Return the (x, y) coordinate for the center point of the cell that contains the specified text.  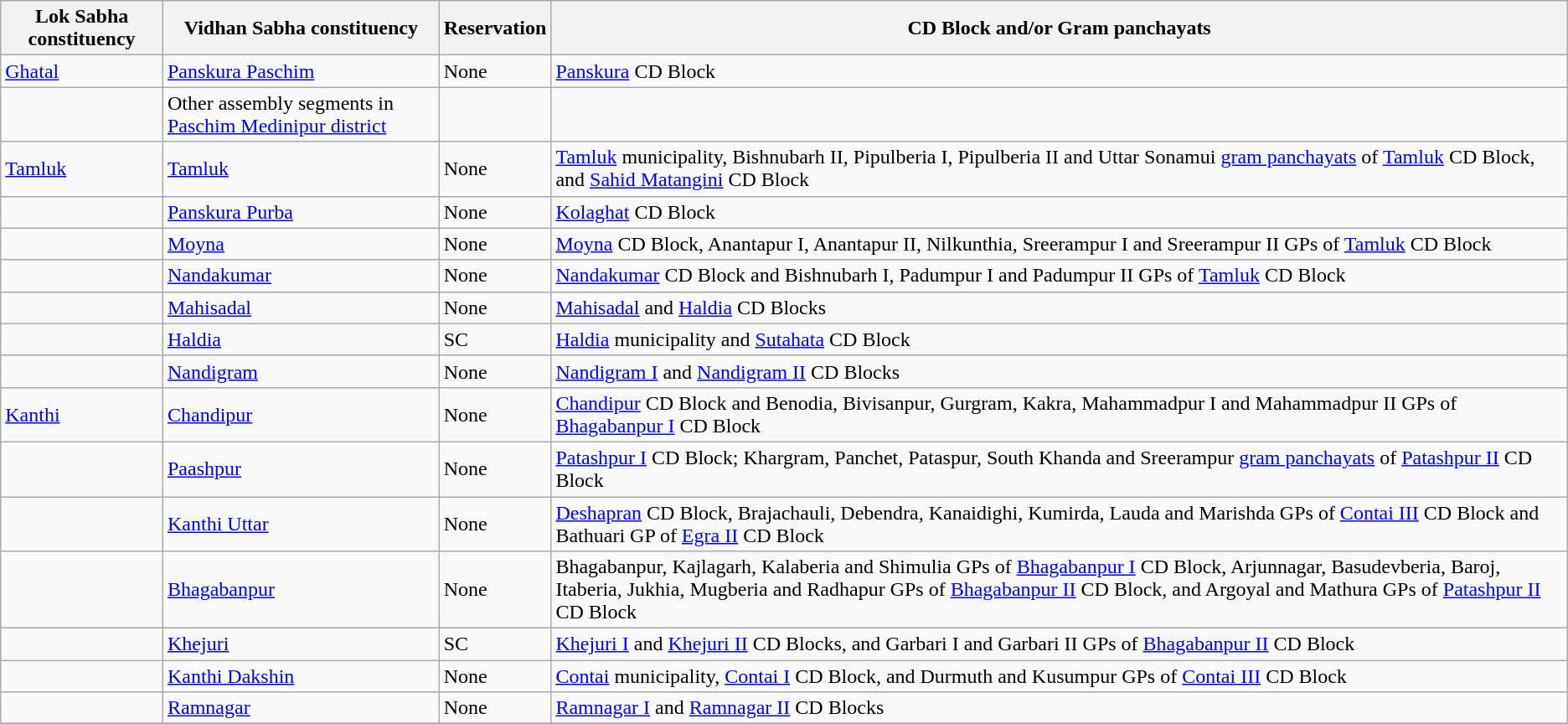
Deshapran CD Block, Brajachauli, Debendra, Kanaidighi, Kumirda, Lauda and Marishda GPs of Contai III CD Block and Bathuari GP of Egra II CD Block (1059, 523)
Nandigram I and Nandigram II CD Blocks (1059, 371)
Haldia municipality and Sutahata CD Block (1059, 339)
Kolaghat CD Block (1059, 212)
Vidhan Sabha constituency (301, 28)
Moyna (301, 244)
Haldia (301, 339)
CD Block and/or Gram panchayats (1059, 28)
Kanthi Dakshin (301, 676)
Patashpur I CD Block; Khargram, Panchet, Pataspur, South Khanda and Sreerampur gram panchayats of Patashpur II CD Block (1059, 469)
Panskura Paschim (301, 71)
Chandipur CD Block and Benodia, Bivisanpur, Gurgram, Kakra, Mahammadpur I and Mahammadpur II GPs of Bhagabanpur I CD Block (1059, 414)
Nandigram (301, 371)
Mahisadal and Haldia CD Blocks (1059, 308)
Lok Sabha constituency (82, 28)
Panskura CD Block (1059, 71)
Ramnagar I and Ramnagar II CD Blocks (1059, 708)
Chandipur (301, 414)
Mahisadal (301, 308)
Panskura Purba (301, 212)
Ghatal (82, 71)
Nandakumar (301, 276)
Other assembly segments in Paschim Medinipur district (301, 114)
Nandakumar CD Block and Bishnubarh I, Padumpur I and Padumpur II GPs of Tamluk CD Block (1059, 276)
Paashpur (301, 469)
Moyna CD Block, Anantapur I, Anantapur II, Nilkunthia, Sreerampur I and Sreerampur II GPs of Tamluk CD Block (1059, 244)
Kanthi (82, 414)
Tamluk municipality, Bishnubarh II, Pipulberia I, Pipulberia II and Uttar Sonamui gram panchayats of Tamluk CD Block, and Sahid Matangini CD Block (1059, 169)
Bhagabanpur (301, 590)
Kanthi Uttar (301, 523)
Contai municipality, Contai I CD Block, and Durmuth and Kusumpur GPs of Contai III CD Block (1059, 676)
Khejuri I and Khejuri II CD Blocks, and Garbari I and Garbari II GPs of Bhagabanpur II CD Block (1059, 644)
Reservation (495, 28)
Ramnagar (301, 708)
Khejuri (301, 644)
